Search for the cell housing the specified text and yield its [x, y] center coordinate. 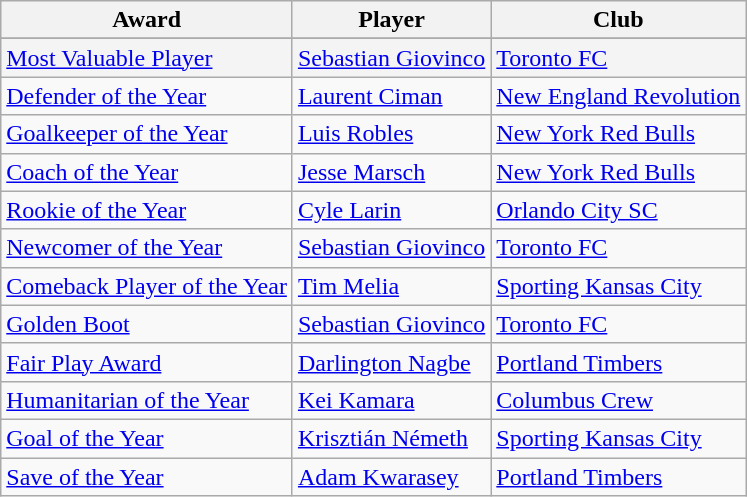
Laurent Ciman [391, 96]
Newcomer of the Year [147, 248]
New England Revolution [618, 96]
Most Valuable Player [147, 58]
Humanitarian of the Year [147, 400]
Club [618, 20]
Orlando City SC [618, 210]
Goal of the Year [147, 438]
Krisztián Németh [391, 438]
Kei Kamara [391, 400]
Tim Melia [391, 286]
Coach of the Year [147, 172]
Save of the Year [147, 477]
Defender of the Year [147, 96]
Darlington Nagbe [391, 362]
Comeback Player of the Year [147, 286]
Adam Kwarasey [391, 477]
Luis Robles [391, 134]
Goalkeeper of the Year [147, 134]
Golden Boot [147, 324]
Columbus Crew [618, 400]
Award [147, 20]
Fair Play Award [147, 362]
Rookie of the Year [147, 210]
Player [391, 20]
Cyle Larin [391, 210]
Jesse Marsch [391, 172]
